Pinpoint the cell where the given text exists, returning its [x, y] midpoint coordinate. 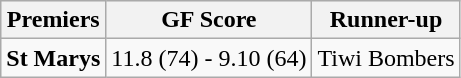
Premiers [54, 20]
11.8 (74) - 9.10 (64) [209, 58]
St Marys [54, 58]
Tiwi Bombers [386, 58]
Runner-up [386, 20]
GF Score [209, 20]
